Return the (X, Y) coordinate for the center point of the cell that contains the specified text.  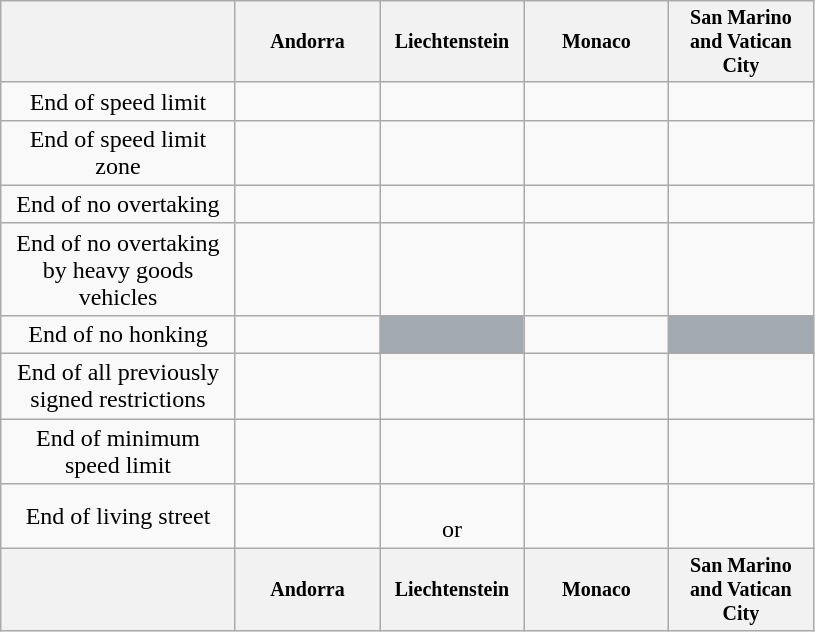
or (452, 516)
End of no overtaking (118, 204)
End of speed limit (118, 101)
End of living street (118, 516)
End of all previously signed restrictions (118, 386)
End of speed limit zone (118, 152)
End of no honking (118, 334)
End of no overtaking by heavy goods vehicles (118, 269)
End of minimum speed limit (118, 452)
